Identify which cell holds the provided text, then report its [x, y] central coordinate. 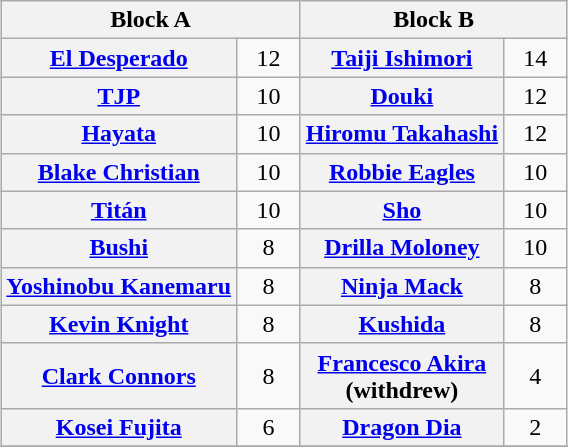
Ninja Mack [402, 286]
Block B [434, 20]
Block A [150, 20]
2 [536, 427]
Drilla Moloney [402, 248]
Sho [402, 210]
Hayata [119, 134]
Yoshinobu Kanemaru [119, 286]
4 [536, 376]
6 [269, 427]
Dragon Dia [402, 427]
Titán [119, 210]
TJP [119, 96]
Robbie Eagles [402, 172]
Taiji Ishimori [402, 58]
Clark Connors [119, 376]
Douki [402, 96]
14 [536, 58]
El Desperado [119, 58]
Kushida [402, 324]
Bushi [119, 248]
Blake Christian [119, 172]
Hiromu Takahashi [402, 134]
Francesco Akira(withdrew) [402, 376]
Kosei Fujita [119, 427]
Kevin Knight [119, 324]
